Capture the cell that displays the provided text and extract its [x, y] central coordinate. 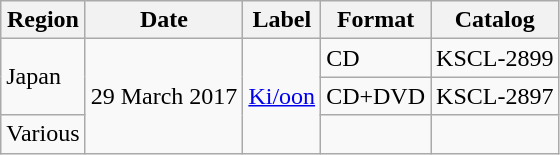
Ki/oon [282, 96]
Label [282, 20]
Format [376, 20]
Region [43, 20]
Japan [43, 77]
CD [376, 58]
KSCL-2899 [495, 58]
KSCL-2897 [495, 96]
CD+DVD [376, 96]
29 March 2017 [164, 96]
Date [164, 20]
Catalog [495, 20]
Various [43, 134]
